Find where the given text appears and provide that cell's center as [X, Y] coordinate. 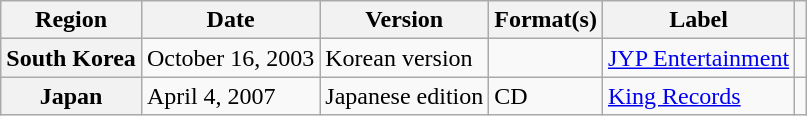
King Records [698, 96]
Japanese edition [404, 96]
Date [230, 20]
Version [404, 20]
April 4, 2007 [230, 96]
CD [546, 96]
Korean version [404, 58]
JYP Entertainment [698, 58]
Region [72, 20]
Format(s) [546, 20]
Japan [72, 96]
Label [698, 20]
October 16, 2003 [230, 58]
South Korea [72, 58]
